Identify which cell holds the provided text, then report its (X, Y) central coordinate. 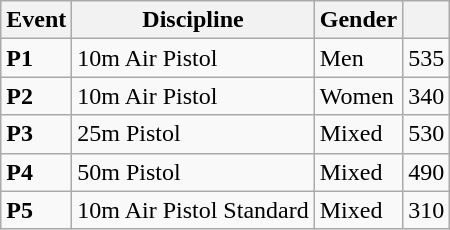
Discipline (193, 20)
P5 (36, 210)
Men (358, 58)
490 (426, 172)
535 (426, 58)
Women (358, 96)
P1 (36, 58)
P4 (36, 172)
50m Pistol (193, 172)
P2 (36, 96)
25m Pistol (193, 134)
530 (426, 134)
Event (36, 20)
340 (426, 96)
310 (426, 210)
Gender (358, 20)
P3 (36, 134)
10m Air Pistol Standard (193, 210)
